Capture the cell that displays the provided text and extract its (x, y) central coordinate. 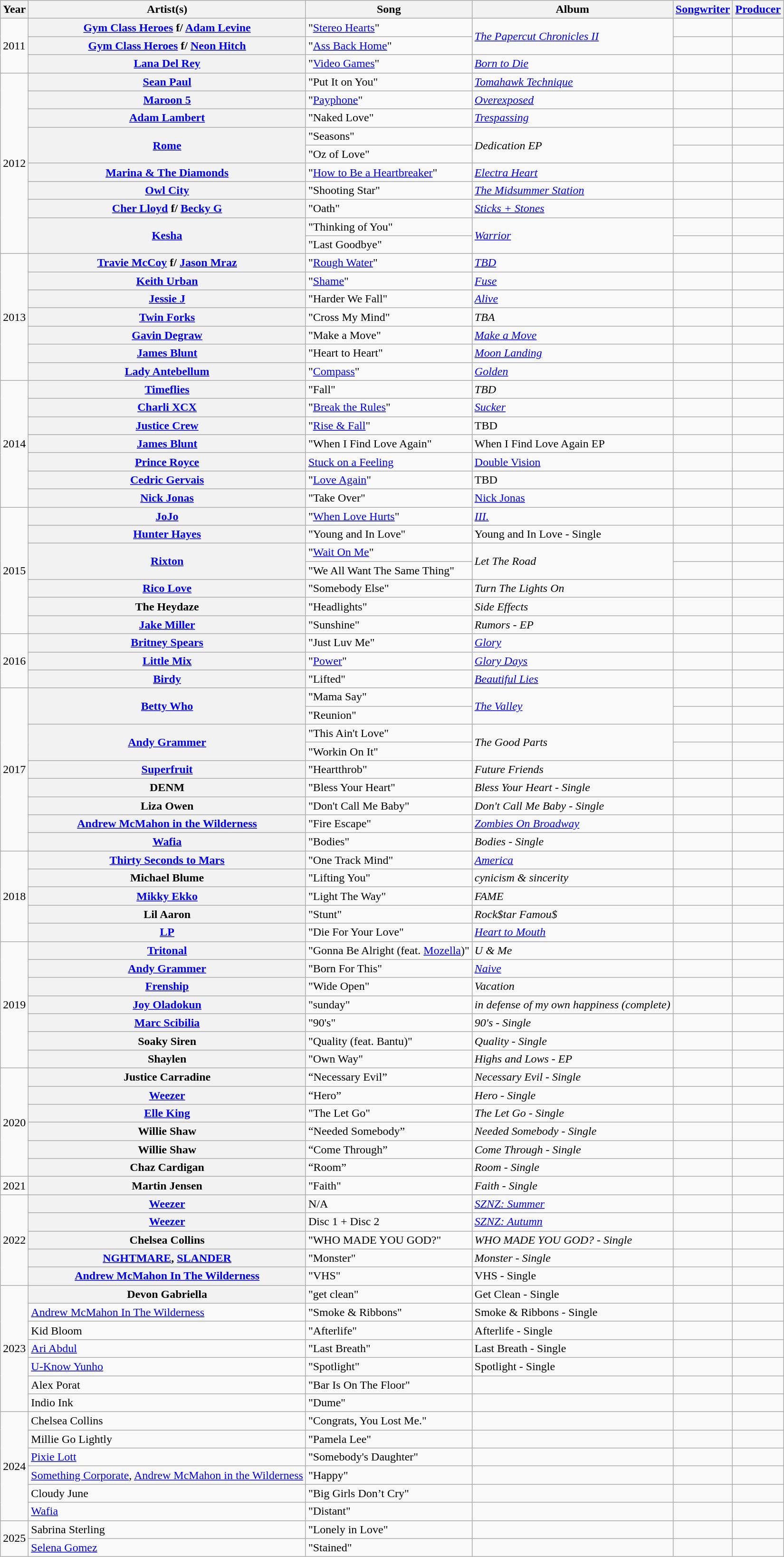
"sunday" (389, 1005)
Indio Ink (167, 1403)
"Reunion" (389, 715)
LP (167, 932)
Songwriter (703, 10)
Gym Class Heroes f/ Neon Hitch (167, 46)
Trespassing (572, 118)
"Thinking of You" (389, 227)
Get Clean - Single (572, 1294)
"This Ain't Love" (389, 733)
"Somebody Else" (389, 589)
Cloudy June (167, 1493)
U & Me (572, 950)
The Heydaze (167, 607)
Cher Lloyd f/ Becky G (167, 208)
Sticks + Stones (572, 208)
Warrior (572, 236)
Devon Gabriella (167, 1294)
"Gonna Be Alright (feat. Mozella)" (389, 950)
"Rough Water" (389, 263)
2017 (14, 769)
"One Track Mind" (389, 860)
III. (572, 516)
TBA (572, 317)
"Naked Love" (389, 118)
Young and In Love - Single (572, 534)
"Wide Open" (389, 986)
“Come Through” (389, 1150)
Elle King (167, 1113)
The Midsummer Station (572, 190)
2024 (14, 1466)
“Room” (389, 1168)
The Papercut Chronicles II (572, 37)
in defense of my own happiness (complete) (572, 1005)
Faith - Single (572, 1186)
Twin Forks (167, 317)
Soaky Siren (167, 1041)
"Sunshine" (389, 625)
“Hero” (389, 1095)
2022 (14, 1240)
"Die For Your Love" (389, 932)
"Heartthrob" (389, 769)
2015 (14, 570)
Kesha (167, 236)
"The Let Go" (389, 1113)
"Bar Is On The Floor" (389, 1385)
Double Vision (572, 462)
Shaylen (167, 1059)
"Harder We Fall" (389, 299)
2011 (14, 46)
Afterlife - Single (572, 1330)
Sean Paul (167, 82)
Lana Del Rey (167, 64)
Timeflies (167, 389)
"Last Breath" (389, 1348)
Tritonal (167, 950)
Joy Oladokun (167, 1005)
2023 (14, 1348)
The Valley (572, 706)
Alive (572, 299)
Highs and Lows - EP (572, 1059)
Prince Royce (167, 462)
"Take Over" (389, 498)
Future Friends (572, 769)
"Mama Say" (389, 697)
"Lonely in Love" (389, 1529)
"Happy" (389, 1475)
"Make a Move" (389, 335)
Vacation (572, 986)
Spotlight - Single (572, 1366)
Frenship (167, 986)
2018 (14, 896)
Mikky Ekko (167, 896)
Cedric Gervais (167, 480)
Producer (758, 10)
"Somebody's Daughter" (389, 1457)
Let The Road (572, 561)
90's - Single (572, 1023)
Moon Landing (572, 353)
Room - Single (572, 1168)
"Lifting You" (389, 878)
Overexposed (572, 100)
Bodies - Single (572, 842)
"Put It on You" (389, 82)
WHO MADE YOU GOD? - Single (572, 1240)
Maroon 5 (167, 100)
"Light The Way" (389, 896)
Golden (572, 371)
Side Effects (572, 607)
“Necessary Evil” (389, 1077)
"Cross My Mind" (389, 317)
"Spotlight" (389, 1366)
Tomahawk Technique (572, 82)
"Faith" (389, 1186)
"Dume" (389, 1403)
“Needed Somebody” (389, 1131)
"Lifted" (389, 679)
Disc 1 + Disc 2 (389, 1222)
Something Corporate, Andrew McMahon in the Wilderness (167, 1475)
"Heart to Heart" (389, 353)
"Just Luv Me" (389, 643)
JoJo (167, 516)
Glory Days (572, 661)
Owl City (167, 190)
"Rise & Fall" (389, 426)
"WHO MADE YOU GOD?" (389, 1240)
"Stained" (389, 1547)
"Break the Rules" (389, 407)
Jessie J (167, 299)
Britney Spears (167, 643)
Kid Bloom (167, 1330)
Rumors - EP (572, 625)
Beautiful Lies (572, 679)
2016 (14, 661)
"We All Want The Same Thing" (389, 571)
Justice Carradine (167, 1077)
"Payphone" (389, 100)
"Stereo Hearts" (389, 28)
Ari Abdul (167, 1348)
"Young and In Love" (389, 534)
Year (14, 10)
2014 (14, 444)
"Distant" (389, 1511)
NGHTMARE, SLANDER (167, 1258)
Andrew McMahon in the Wilderness (167, 824)
SZNZ: Autumn (572, 1222)
Betty Who (167, 706)
Album (572, 10)
Lil Aaron (167, 914)
"Own Way" (389, 1059)
The Good Parts (572, 742)
America (572, 860)
N/A (389, 1204)
Necessary Evil - Single (572, 1077)
Quality - Single (572, 1041)
"Shooting Star" (389, 190)
Gavin Degraw (167, 335)
"Oath" (389, 208)
Zombies On Broadway (572, 824)
"Afterlife" (389, 1330)
Martin Jensen (167, 1186)
"Love Again" (389, 480)
"Stunt" (389, 914)
"When Love Hurts" (389, 516)
Gym Class Heroes f/ Adam Levine (167, 28)
"Bless Your Heart" (389, 787)
"Big Girls Don’t Cry" (389, 1493)
Artist(s) (167, 10)
"Ass Back Home" (389, 46)
"VHS" (389, 1276)
Dedication EP (572, 145)
Marc Scibilia (167, 1023)
Stuck on a Feeling (389, 462)
Hunter Hayes (167, 534)
Keith Urban (167, 281)
"Video Games" (389, 64)
Pixie Lott (167, 1457)
"Shame" (389, 281)
Birdy (167, 679)
Fuse (572, 281)
Millie Go Lightly (167, 1439)
Hero - Single (572, 1095)
"Compass" (389, 371)
Heart to Mouth (572, 932)
Glory (572, 643)
"get clean" (389, 1294)
Alex Porat (167, 1385)
VHS - Single (572, 1276)
Rome (167, 145)
Thirty Seconds to Mars (167, 860)
Jake Miller (167, 625)
"Smoke & Ribbons" (389, 1312)
"Seasons" (389, 136)
Michael Blume (167, 878)
2020 (14, 1122)
Little Mix (167, 661)
"Fall" (389, 389)
"How to Be a Heartbreaker" (389, 172)
Needed Somebody - Single (572, 1131)
"Headlights" (389, 607)
2012 (14, 164)
"Power" (389, 661)
"Bodies" (389, 842)
Bless Your Heart - Single (572, 787)
Justice Crew (167, 426)
"Monster" (389, 1258)
Come Through - Single (572, 1150)
2025 (14, 1538)
FAME (572, 896)
2013 (14, 317)
"Congrats, You Lost Me." (389, 1421)
Don't Call Me Baby - Single (572, 806)
"Quality (feat. Bantu)" (389, 1041)
U-Know Yunho (167, 1366)
Electra Heart (572, 172)
Smoke & Ribbons - Single (572, 1312)
When I Find Love Again EP (572, 444)
Born to Die (572, 64)
Sucker (572, 407)
Adam Lambert (167, 118)
Chaz Cardigan (167, 1168)
Naive (572, 968)
SZNZ: Summer (572, 1204)
Monster - Single (572, 1258)
Selena Gomez (167, 1547)
Rock$tar Famou$ (572, 914)
"Fire Escape" (389, 824)
The Let Go - Single (572, 1113)
Last Breath - Single (572, 1348)
Make a Move (572, 335)
Rico Love (167, 589)
Charli XCX (167, 407)
"Workin On It" (389, 751)
Superfruit (167, 769)
Sabrina Sterling (167, 1529)
"Don't Call Me Baby" (389, 806)
"Last Goodbye" (389, 245)
Liza Owen (167, 806)
"Wait On Me" (389, 552)
Marina & The Diamonds (167, 172)
"Born For This" (389, 968)
cynicism & sincerity (572, 878)
Rixton (167, 561)
Song (389, 10)
Travie McCoy f/ Jason Mraz (167, 263)
"90's" (389, 1023)
"When I Find Love Again" (389, 444)
"Pamela Lee" (389, 1439)
"Oz of Love" (389, 154)
DENM (167, 787)
Turn The Lights On (572, 589)
2019 (14, 1005)
Lady Antebellum (167, 371)
2021 (14, 1186)
